Find where the given text appears and provide that cell's center as [X, Y] coordinate. 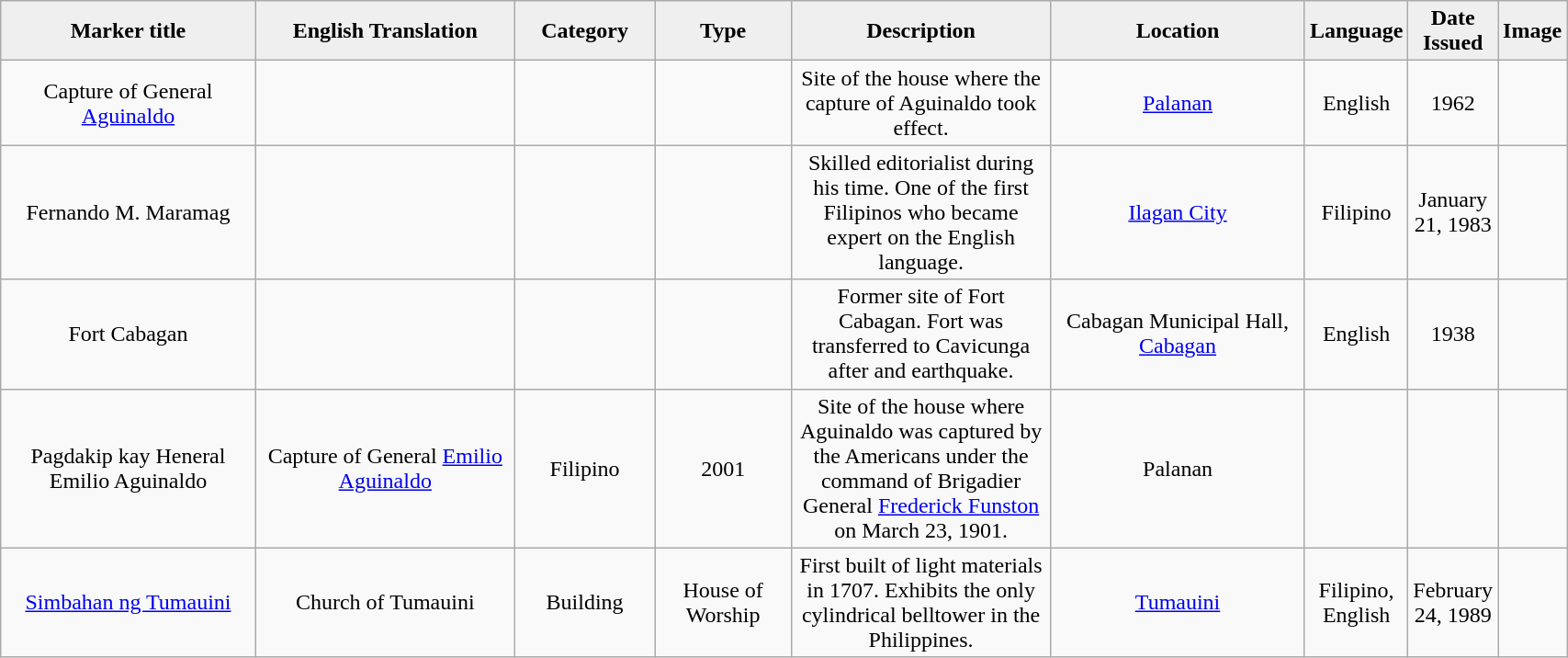
January 21, 1983 [1453, 212]
Ilagan City [1178, 212]
Capture of General Aguinaldo [129, 103]
Capture of General Emilio Aguinaldo [385, 469]
Marker title [129, 31]
1962 [1453, 103]
English Translation [385, 31]
Date Issued [1453, 31]
Language [1356, 31]
Simbahan ng Tumauini [129, 603]
Category [584, 31]
Site of the house where Aguinaldo was captured by the Americans under the command of Brigadier General Frederick Funston on March 23, 1901. [920, 469]
February 24, 1989 [1453, 603]
Filipino, English [1356, 603]
Location [1178, 31]
Type [724, 31]
Cabagan Municipal Hall, Cabagan [1178, 335]
Pagdakip kay Heneral Emilio Aguinaldo [129, 469]
Image [1532, 31]
First built of light materials in 1707. Exhibits the only cylindrical belltower in the Philippines. [920, 603]
2001 [724, 469]
Tumauini [1178, 603]
Fort Cabagan [129, 335]
Former site of Fort Cabagan. Fort was transferred to Cavicunga after and earthquake. [920, 335]
Description [920, 31]
Site of the house where the capture of Aguinaldo took effect. [920, 103]
Building [584, 603]
Fernando M. Maramag [129, 212]
1938 [1453, 335]
House of Worship [724, 603]
Skilled editorialist during his time. One of the first Filipinos who became expert on the English language. [920, 212]
Church of Tumauini [385, 603]
